Find where the given text appears and provide that cell's center as (X, Y) coordinate. 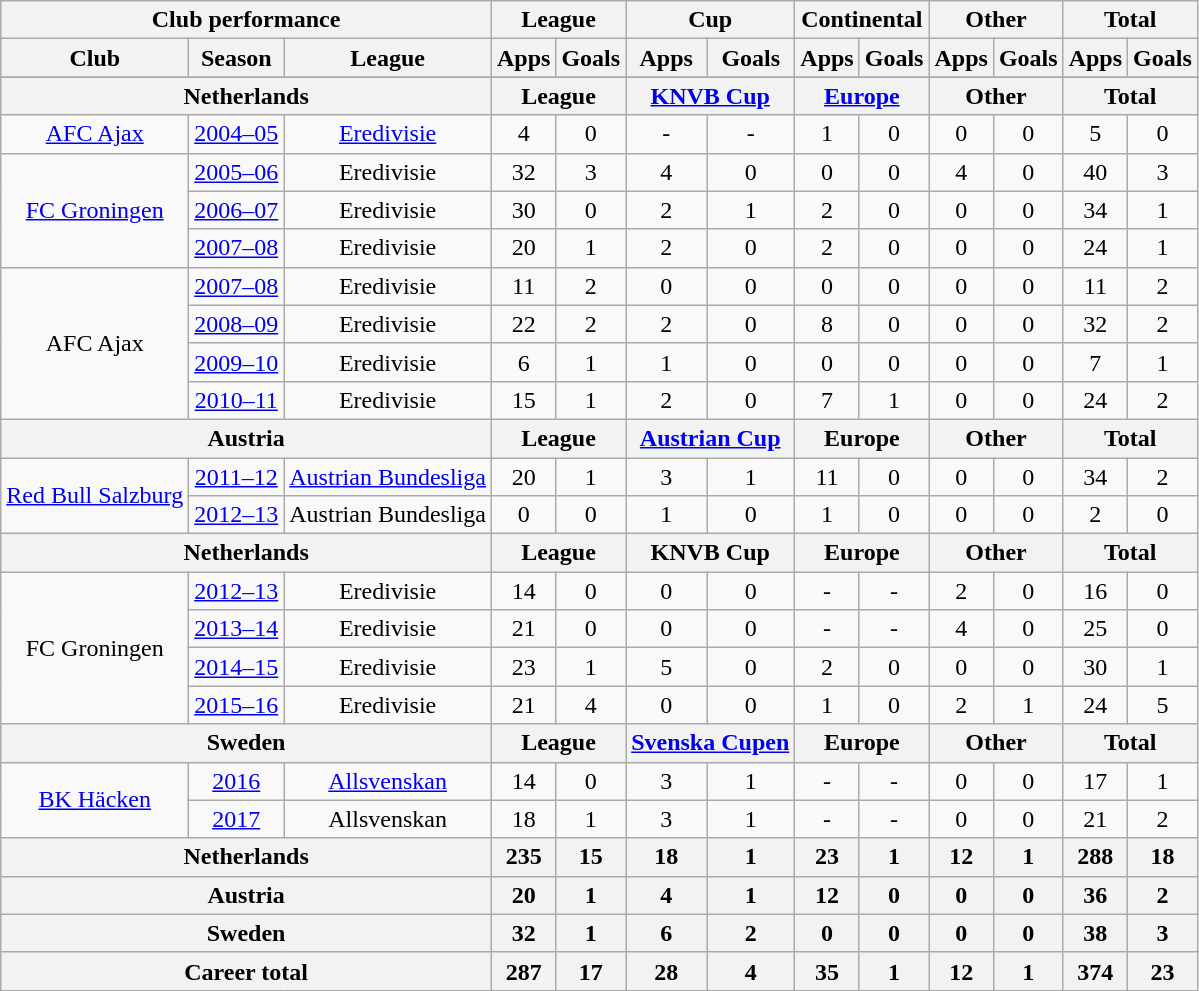
2017 (236, 819)
Continental (862, 20)
2006–07 (236, 210)
35 (827, 971)
287 (523, 971)
25 (1095, 629)
2005–06 (236, 172)
Club (95, 58)
Career total (246, 971)
2013–14 (236, 629)
288 (1095, 857)
2009–10 (236, 362)
8 (827, 324)
38 (1095, 933)
2004–05 (236, 134)
28 (666, 971)
BK Häcken (95, 800)
2010–11 (236, 400)
Club performance (246, 20)
36 (1095, 895)
374 (1095, 971)
Red Bull Salzburg (95, 496)
2015–16 (236, 705)
235 (523, 857)
2014–15 (236, 667)
Season (236, 58)
Cup (710, 20)
Austrian Cup (710, 438)
2016 (236, 781)
2011–12 (236, 477)
40 (1095, 172)
2008–09 (236, 324)
16 (1095, 591)
22 (523, 324)
Svenska Cupen (710, 743)
